Capture the cell that displays the provided text and extract its [x, y] central coordinate. 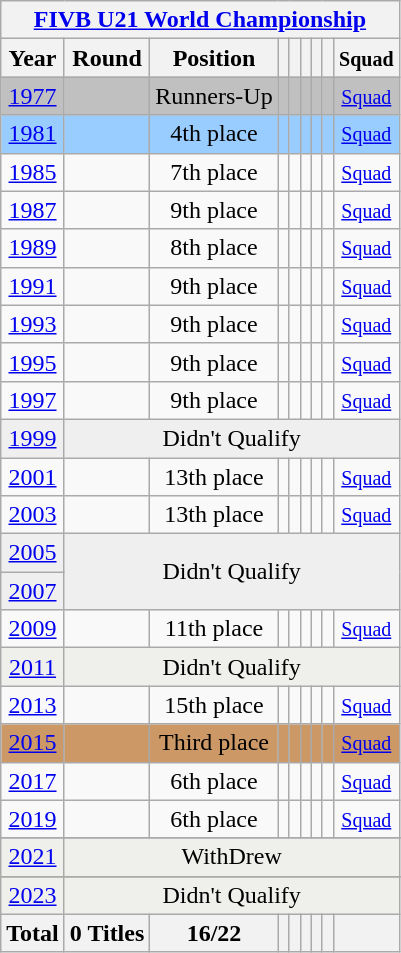
1993 [33, 324]
2017 [33, 781]
Third place [214, 743]
1981 [33, 134]
1989 [33, 248]
FIVB U21 World Championship [200, 20]
2007 [33, 591]
11th place [214, 629]
1999 [33, 438]
2009 [33, 629]
1997 [33, 400]
2013 [33, 705]
2023 [33, 895]
2021 [33, 857]
4th place [214, 134]
1987 [33, 210]
WithDrew [232, 857]
1985 [33, 172]
8th place [214, 248]
2001 [33, 477]
1991 [33, 286]
1995 [33, 362]
1977 [33, 96]
15th place [214, 705]
0 Titles [107, 933]
Round [107, 58]
2019 [33, 819]
2015 [33, 743]
Position [214, 58]
Runners-Up [214, 96]
7th place [214, 172]
2003 [33, 515]
Year [33, 58]
Total [33, 933]
16/22 [214, 933]
2005 [33, 553]
2011 [33, 667]
